For the text-containing cell, return its midpoint in (X, Y) coordinate format. 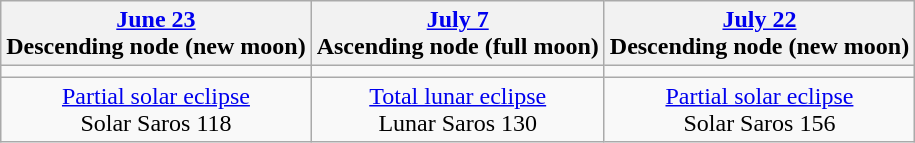
Total lunar eclipseLunar Saros 130 (458, 110)
July 7Ascending node (full moon) (458, 34)
Partial solar eclipseSolar Saros 156 (759, 110)
June 23Descending node (new moon) (156, 34)
July 22Descending node (new moon) (759, 34)
Partial solar eclipseSolar Saros 118 (156, 110)
